Find where the given text appears and provide that cell's center as [x, y] coordinate. 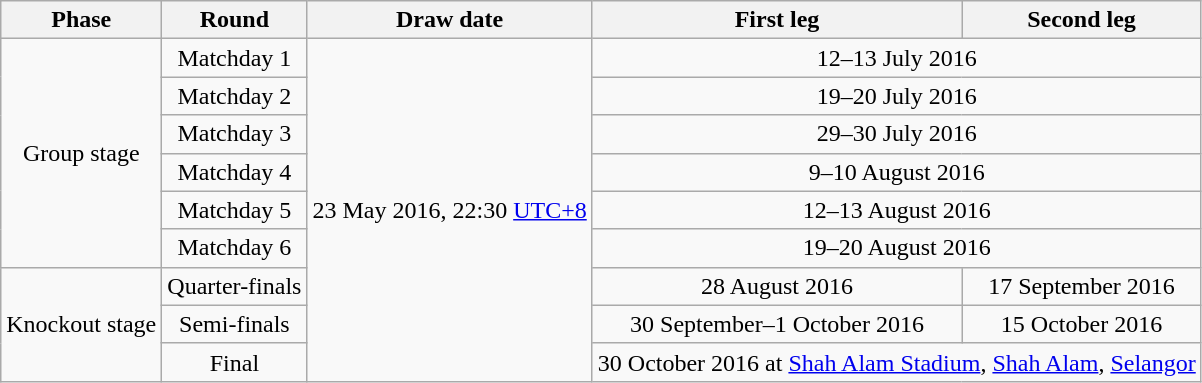
Draw date [450, 20]
Matchday 5 [234, 210]
19–20 August 2016 [896, 248]
Final [234, 362]
12–13 August 2016 [896, 210]
17 September 2016 [1082, 286]
Round [234, 20]
9–10 August 2016 [896, 172]
12–13 July 2016 [896, 58]
Matchday 1 [234, 58]
Matchday 4 [234, 172]
Semi-finals [234, 324]
Second leg [1082, 20]
Quarter-finals [234, 286]
28 August 2016 [776, 286]
30 October 2016 at Shah Alam Stadium, Shah Alam, Selangor [896, 362]
Group stage [82, 153]
Matchday 6 [234, 248]
30 September–1 October 2016 [776, 324]
23 May 2016, 22:30 UTC+8 [450, 210]
Matchday 2 [234, 96]
Phase [82, 20]
Knockout stage [82, 324]
First leg [776, 20]
29–30 July 2016 [896, 134]
Matchday 3 [234, 134]
19–20 July 2016 [896, 96]
15 October 2016 [1082, 324]
